Find where the given text appears and provide that cell's center as [X, Y] coordinate. 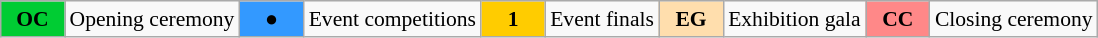
Event competitions [392, 19]
1 [513, 19]
Exhibition gala [794, 19]
CC [898, 19]
● [271, 19]
OC [32, 19]
Opening ceremony [152, 19]
Event finals [602, 19]
EG [691, 19]
Closing ceremony [1014, 19]
